Search for the cell housing the specified text and yield its (x, y) center coordinate. 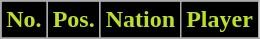
Player (220, 20)
Nation (140, 20)
Pos. (74, 20)
No. (24, 20)
